Identify which cell holds the provided text, then report its (x, y) central coordinate. 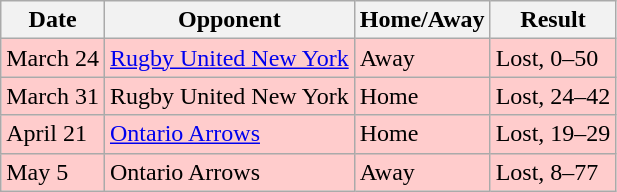
Lost, 24–42 (553, 96)
Lost, 19–29 (553, 134)
May 5 (53, 172)
Home/Away (422, 20)
March 31 (53, 96)
Result (553, 20)
April 21 (53, 134)
Lost, 8–77 (553, 172)
Date (53, 20)
March 24 (53, 58)
Lost, 0–50 (553, 58)
Opponent (229, 20)
